Output the (X, Y) coordinate of the center of the cell containing the given text.  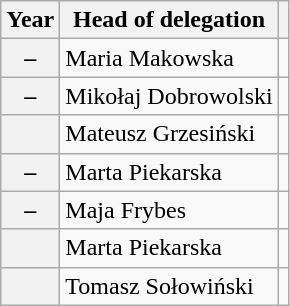
Head of delegation (169, 20)
Maria Makowska (169, 58)
Tomasz Sołowiński (169, 286)
Mikołaj Dobrowolski (169, 96)
Year (30, 20)
Mateusz Grzesiński (169, 134)
Maja Frybes (169, 210)
